For the text-containing cell, return its midpoint in (X, Y) coordinate format. 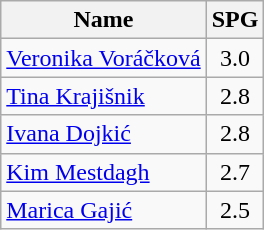
2.7 (235, 172)
SPG (235, 20)
Veronika Voráčková (104, 58)
Kim Mestdagh (104, 172)
Ivana Dojkić (104, 134)
3.0 (235, 58)
Marica Gajić (104, 210)
2.5 (235, 210)
Name (104, 20)
Tina Krajišnik (104, 96)
